Pinpoint the cell where the given text exists, returning its [X, Y] midpoint coordinate. 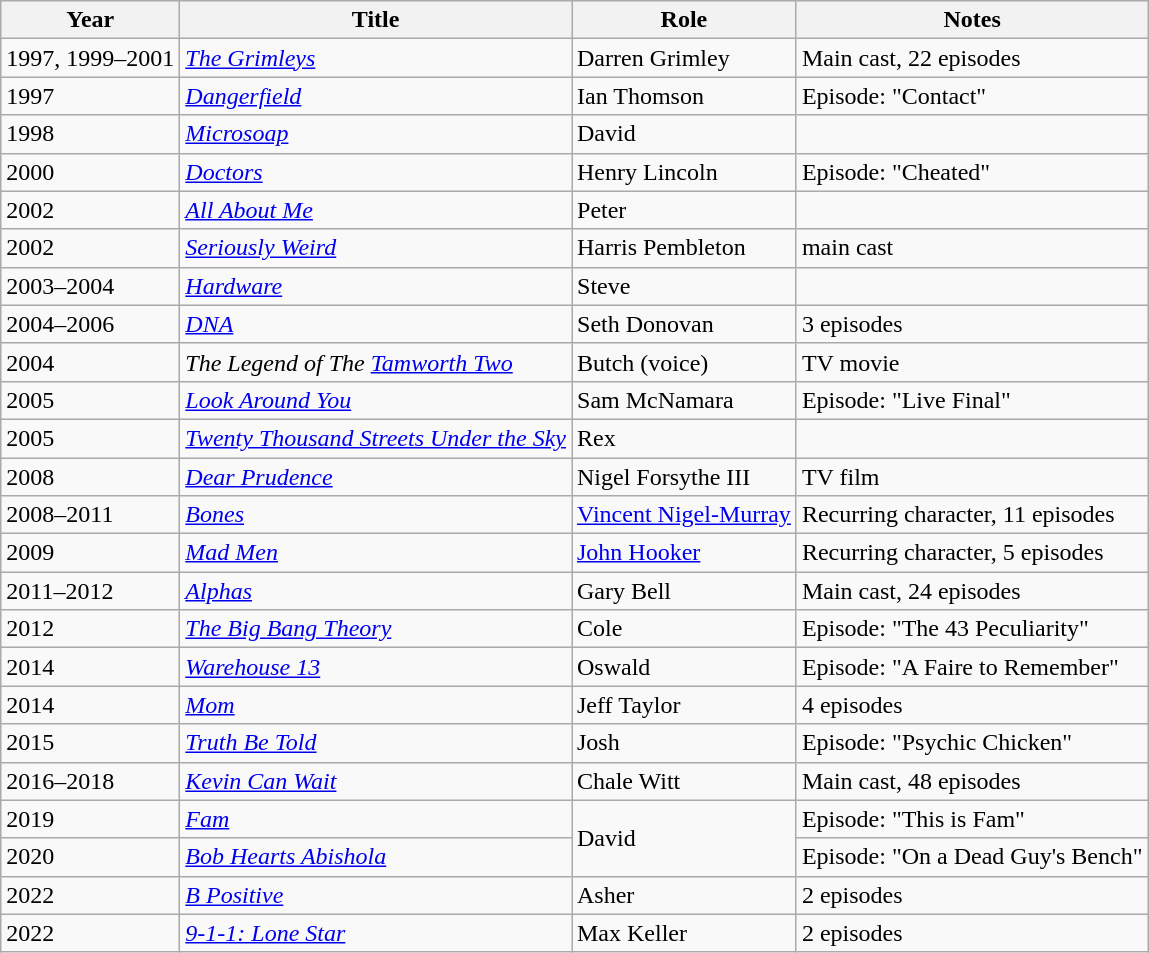
2019 [90, 819]
Episode: "A Faire to Remember" [972, 667]
B Positive [376, 895]
Harris Pembleton [684, 248]
Bones [376, 515]
TV film [972, 477]
Butch (voice) [684, 362]
Look Around You [376, 400]
2000 [90, 172]
Main cast, 48 episodes [972, 781]
Asher [684, 895]
Microsoap [376, 134]
Steve [684, 286]
Henry Lincoln [684, 172]
Mad Men [376, 553]
2016–2018 [90, 781]
Bob Hearts Abishola [376, 857]
Darren Grimley [684, 58]
Episode: "The 43 Peculiarity" [972, 629]
Notes [972, 20]
Warehouse 13 [376, 667]
2009 [90, 553]
Peter [684, 210]
Recurring character, 5 episodes [972, 553]
Twenty Thousand Streets Under the Sky [376, 438]
Max Keller [684, 933]
Episode: "Cheated" [972, 172]
Recurring character, 11 episodes [972, 515]
Vincent Nigel-Murray [684, 515]
Role [684, 20]
Chale Witt [684, 781]
Nigel Forsythe III [684, 477]
Main cast, 24 episodes [972, 591]
The Big Bang Theory [376, 629]
Seth Donovan [684, 324]
Doctors [376, 172]
2011–2012 [90, 591]
Fam [376, 819]
Episode: "Psychic Chicken" [972, 743]
Ian Thomson [684, 96]
Episode: "This is Fam" [972, 819]
Truth Be Told [376, 743]
Seriously Weird [376, 248]
Episode: "On a Dead Guy's Bench" [972, 857]
2003–2004 [90, 286]
Episode: "Live Final" [972, 400]
TV movie [972, 362]
2012 [90, 629]
4 episodes [972, 705]
All About Me [376, 210]
2008–2011 [90, 515]
John Hooker [684, 553]
Hardware [376, 286]
Dangerfield [376, 96]
2008 [90, 477]
Kevin Can Wait [376, 781]
Rex [684, 438]
2004–2006 [90, 324]
Gary Bell [684, 591]
Mom [376, 705]
main cast [972, 248]
Year [90, 20]
2004 [90, 362]
Josh [684, 743]
Sam McNamara [684, 400]
Title [376, 20]
Episode: "Contact" [972, 96]
2020 [90, 857]
1997, 1999–2001 [90, 58]
Dear Prudence [376, 477]
The Grimleys [376, 58]
Cole [684, 629]
1997 [90, 96]
DNA [376, 324]
3 episodes [972, 324]
Alphas [376, 591]
The Legend of The Tamworth Two [376, 362]
Main cast, 22 episodes [972, 58]
Jeff Taylor [684, 705]
9-1-1: Lone Star [376, 933]
2015 [90, 743]
Oswald [684, 667]
1998 [90, 134]
